Search for the cell housing the specified text and yield its [x, y] center coordinate. 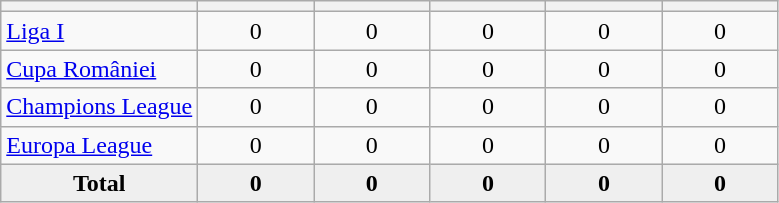
Liga I [100, 31]
Champions League [100, 107]
Europa League [100, 145]
Total [100, 183]
Cupa României [100, 69]
